Return the [X, Y] coordinate for the center point of the cell that contains the specified text.  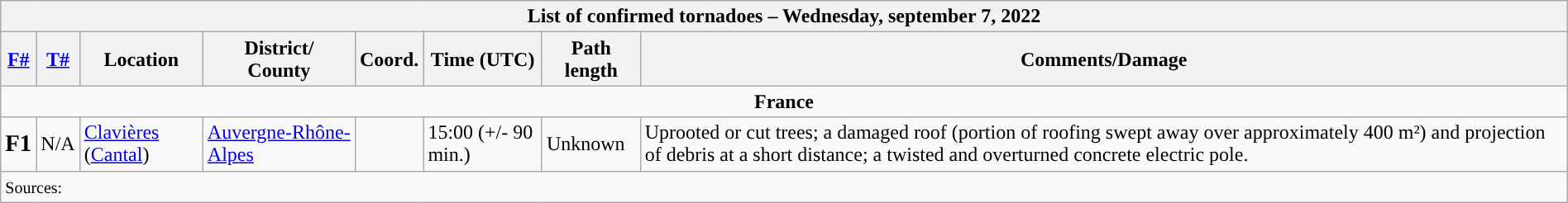
France [784, 101]
Coord. [389, 59]
15:00 (+/- 90 min.) [483, 144]
Path length [590, 59]
F1 [18, 144]
Sources: [784, 186]
Location [141, 59]
Unknown [590, 144]
District/County [279, 59]
T# [58, 59]
F# [18, 59]
Auvergne-Rhône-Alpes [279, 144]
Comments/Damage [1103, 59]
List of confirmed tornadoes – Wednesday, september 7, 2022 [784, 17]
Time (UTC) [483, 59]
Clavières (Cantal) [141, 144]
N/A [58, 144]
